Scan for the cell matching the given text and deliver its (X, Y) coordinate at center. 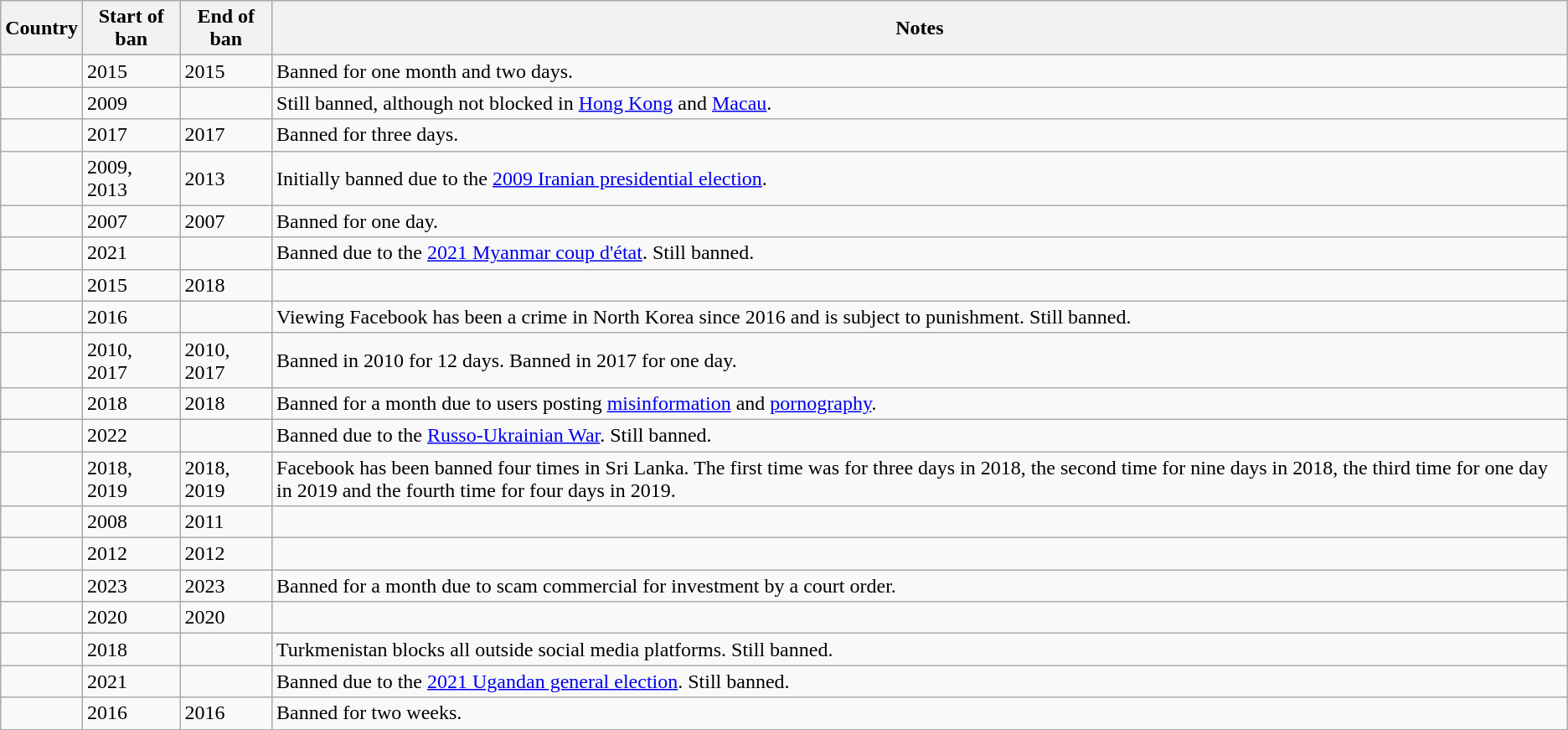
2013 (226, 178)
Banned for one day. (920, 221)
Banned for three days. (920, 135)
End of ban (226, 28)
Banned for a month due to users posting misinformation and pornography. (920, 403)
Banned for one month and two days. (920, 71)
2009 (131, 103)
Notes (920, 28)
Banned in 2010 for 12 days. Banned in 2017 for one day. (920, 360)
2008 (131, 522)
2022 (131, 435)
Start of ban (131, 28)
Banned due to the 2021 Ugandan general election. Still banned. (920, 681)
Banned due to the Russo-Ukrainian War. Still banned. (920, 435)
Turkmenistan blocks all outside social media platforms. Still banned. (920, 650)
2009, 2013 (131, 178)
Initially banned due to the 2009 Iranian presidential election. (920, 178)
Country (42, 28)
Banned for two weeks. (920, 713)
2011 (226, 522)
Banned due to the 2021 Myanmar coup d'état. Still banned. (920, 253)
Still banned, although not blocked in Hong Kong and Macau. (920, 103)
Viewing Facebook has been a crime in North Korea since 2016 and is subject to punishment. Still banned. (920, 317)
Banned for a month due to scam commercial for investment by a court order. (920, 586)
